Pinpoint the cell where the given text exists, returning its (x, y) midpoint coordinate. 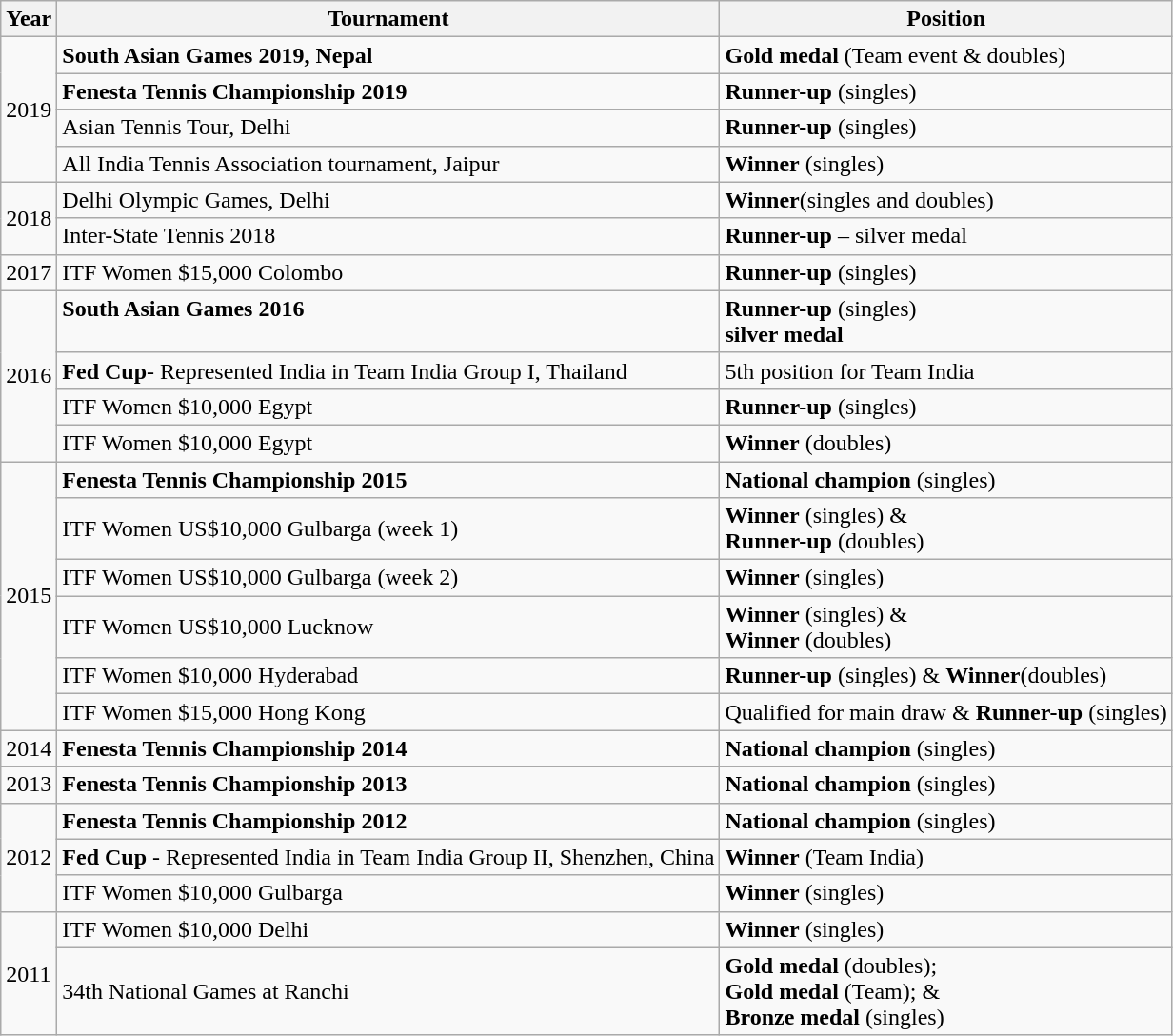
All India Tennis Association tournament, Jaipur (388, 164)
Winner (doubles) (946, 443)
2011 (29, 973)
Winner(singles and doubles) (946, 200)
Delhi Olympic Games, Delhi (388, 200)
Winner (singles) &Winner (doubles) (946, 627)
Runner-up (singles) & Winner(doubles) (946, 676)
Tournament (388, 19)
ITF Women US$10,000 Gulbarga (week 1) (388, 529)
Position (946, 19)
Gold medal (doubles);Gold medal (Team); &Bronze medal (singles) (946, 991)
ITF Women $15,000 Colombo (388, 272)
5th position for Team India (946, 370)
Fenesta Tennis Championship 2015 (388, 479)
Fenesta Tennis Championship 2013 (388, 785)
2016 (29, 375)
Runner-up (singles)silver medal (946, 322)
ITF Women $10,000 Delhi (388, 929)
2015 (29, 595)
ITF Women US$10,000 Gulbarga (week 2) (388, 578)
2012 (29, 857)
ITF Women $10,000 Gulbarga (388, 893)
Inter-State Tennis 2018 (388, 236)
2018 (29, 218)
2017 (29, 272)
Year (29, 19)
2019 (29, 110)
ITF Women $15,000 Hong Kong (388, 712)
2014 (29, 748)
2013 (29, 785)
South Asian Games 2019, Nepal (388, 55)
Winner (Team India) (946, 857)
Fenesta Tennis Championship 2014 (388, 748)
Fed Cup - Represented India in Team India Group II, Shenzhen, China (388, 857)
34th National Games at Ranchi (388, 991)
Fed Cup- Represented India in Team India Group I, Thailand (388, 370)
Winner (singles) &Runner-up (doubles) (946, 529)
Runner-up – silver medal (946, 236)
South Asian Games 2016 (388, 322)
Asian Tennis Tour, Delhi (388, 128)
ITF Women $10,000 Hyderabad (388, 676)
Fenesta Tennis Championship 2012 (388, 821)
Fenesta Tennis Championship 2019 (388, 91)
ITF Women US$10,000 Lucknow (388, 627)
Gold medal (Team event & doubles) (946, 55)
Qualified for main draw & Runner-up (singles) (946, 712)
